From the cell containing the given text, extract its center point as [x, y] coordinate. 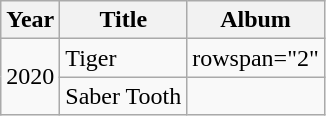
Album [256, 20]
rowspan="2" [256, 58]
Saber Tooth [124, 96]
Tiger [124, 58]
Title [124, 20]
2020 [30, 77]
Year [30, 20]
